Identify which cell holds the provided text, then report its [x, y] central coordinate. 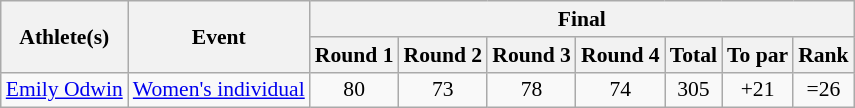
Athlete(s) [64, 36]
Round 2 [444, 55]
Round 3 [532, 55]
78 [532, 90]
+21 [758, 90]
Rank [824, 55]
=26 [824, 90]
Round 1 [354, 55]
Women's individual [219, 90]
Round 4 [620, 55]
To par [758, 55]
Emily Odwin [64, 90]
305 [694, 90]
74 [620, 90]
73 [444, 90]
80 [354, 90]
Final [582, 19]
Event [219, 36]
Total [694, 55]
